Pinpoint the cell where the given text exists, returning its [x, y] midpoint coordinate. 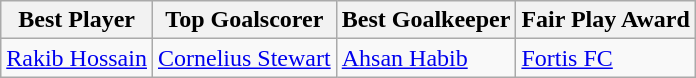
Fortis FC [606, 58]
Best Player [77, 20]
Top Goalscorer [244, 20]
Rakib Hossain [77, 58]
Ahsan Habib [426, 58]
Best Goalkeeper [426, 20]
Fair Play Award [606, 20]
Cornelius Stewart [244, 58]
